Detect which cell encompasses the target text, then output its [X, Y] center coordinate. 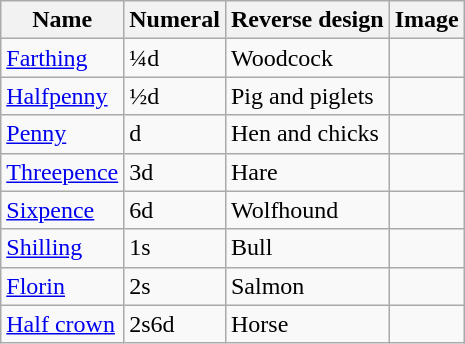
Pig and piglets [307, 96]
Sixpence [62, 210]
6d [175, 210]
Bull [307, 248]
Name [62, 20]
Horse [307, 324]
Threepence [62, 172]
Florin [62, 286]
3d [175, 172]
Woodcock [307, 58]
Penny [62, 134]
½d [175, 96]
Hen and chicks [307, 134]
Reverse design [307, 20]
Farthing [62, 58]
¼d [175, 58]
1s [175, 248]
Image [426, 20]
Salmon [307, 286]
Hare [307, 172]
Halfpenny [62, 96]
Half crown [62, 324]
Wolfhound [307, 210]
2s [175, 286]
Numeral [175, 20]
Shilling [62, 248]
2s6d [175, 324]
d [175, 134]
